Scan for the cell matching the given text and deliver its [X, Y] coordinate at center. 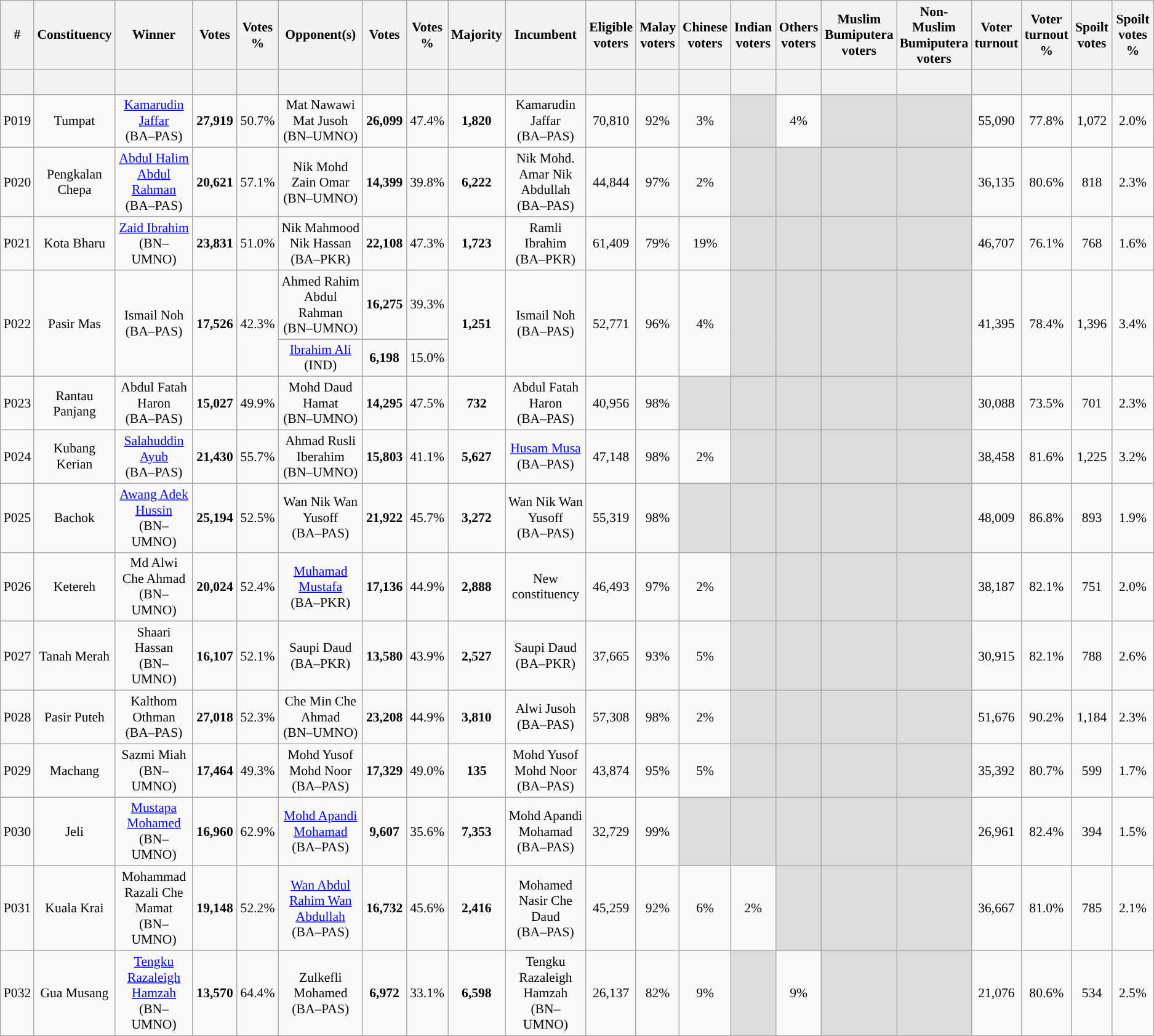
6,972 [384, 994]
81.0% [1046, 909]
Shaari Hassan(BN–UMNO) [154, 656]
15.0% [427, 358]
394 [1092, 832]
Mat Nawawi Mat Jusoh(BN–UMNO) [320, 121]
16,732 [384, 909]
2,416 [476, 909]
New constituency [545, 587]
95% [657, 771]
Salahuddin Ayub(BA–PAS) [154, 457]
Nik Mahmood Nik Hassan(BA–PKR) [320, 244]
81.6% [1046, 457]
1.7% [1132, 771]
47,148 [611, 457]
768 [1092, 244]
55,090 [996, 121]
19,148 [214, 909]
Machang [74, 771]
23,208 [384, 718]
96% [657, 324]
818 [1092, 182]
49.9% [258, 404]
76.1% [1046, 244]
44,844 [611, 182]
Ahmed Rahim Abdul Rahman(BN–UMNO) [320, 305]
Kuala Krai [74, 909]
P030 [17, 832]
52.2% [258, 909]
Gua Musang [74, 994]
2,888 [476, 587]
30,088 [996, 404]
57.1% [258, 182]
Mohd Daud Hamat(BN–UMNO) [320, 404]
46,493 [611, 587]
20,024 [214, 587]
13,580 [384, 656]
37,665 [611, 656]
Spoilt votes % [1132, 35]
15,803 [384, 457]
49.3% [258, 771]
41.1% [427, 457]
P026 [17, 587]
P023 [17, 404]
Tumpat [74, 121]
42.3% [258, 324]
3.2% [1132, 457]
52.3% [258, 718]
Md Alwi Che Ahmad(BN–UMNO) [154, 587]
19% [705, 244]
52.1% [258, 656]
48,009 [996, 518]
52.5% [258, 518]
1,184 [1092, 718]
Eligible voters [611, 35]
26,961 [996, 832]
15,027 [214, 404]
47.4% [427, 121]
73.5% [1046, 404]
36,135 [996, 182]
52.4% [258, 587]
39.3% [427, 305]
Kubang Kerian [74, 457]
788 [1092, 656]
Abdul Halim Abdul Rahman(BA–PAS) [154, 182]
Winner [154, 35]
Tanah Merah [74, 656]
Ketereh [74, 587]
1,225 [1092, 457]
57,308 [611, 718]
Ramli Ibrahim(BA–PKR) [545, 244]
99% [657, 832]
Non-Muslim Bumiputera voters [934, 35]
82% [657, 994]
P021 [17, 244]
3,810 [476, 718]
Zaid Ibrahim(BN–UMNO) [154, 244]
70,810 [611, 121]
26,137 [611, 994]
78.4% [1046, 324]
1,820 [476, 121]
Incumbent [545, 35]
Ibrahim Ali(IND) [320, 358]
Sazmi Miah(BN–UMNO) [154, 771]
38,458 [996, 457]
86.8% [1046, 518]
P020 [17, 182]
2.1% [1132, 909]
30,915 [996, 656]
Ahmad Rusli Iberahim(BN–UMNO) [320, 457]
3,272 [476, 518]
1,072 [1092, 121]
Pasir Puteh [74, 718]
599 [1092, 771]
6,222 [476, 182]
Pasir Mas [74, 324]
P029 [17, 771]
Indian voters [753, 35]
1.6% [1132, 244]
Kalthom Othman(BA–PAS) [154, 718]
# [17, 35]
39.8% [427, 182]
16,960 [214, 832]
Pengkalan Chepa [74, 182]
52,771 [611, 324]
36,667 [996, 909]
Muhamad Mustafa(BA–PKR) [320, 587]
45.6% [427, 909]
3.4% [1132, 324]
2.5% [1132, 994]
Husam Musa(BA–PAS) [545, 457]
P032 [17, 994]
Constituency [74, 35]
Others voters [799, 35]
14,399 [384, 182]
P027 [17, 656]
785 [1092, 909]
40,956 [611, 404]
38,187 [996, 587]
82.4% [1046, 832]
1,723 [476, 244]
Che Min Che Ahmad(BN–UMNO) [320, 718]
43,874 [611, 771]
45.7% [427, 518]
534 [1092, 994]
46,707 [996, 244]
51.0% [258, 244]
732 [476, 404]
9,607 [384, 832]
27,919 [214, 121]
16,107 [214, 656]
Wan Abdul Rahim Wan Abdullah(BA–PAS) [320, 909]
32,729 [611, 832]
1.9% [1132, 518]
P019 [17, 121]
35.6% [427, 832]
1,251 [476, 324]
90.2% [1046, 718]
135 [476, 771]
80.7% [1046, 771]
23,831 [214, 244]
Rantau Panjang [74, 404]
1.5% [1132, 832]
21,922 [384, 518]
Spoilt votes [1092, 35]
93% [657, 656]
Opponent(s) [320, 35]
6,198 [384, 358]
893 [1092, 518]
50.7% [258, 121]
17,329 [384, 771]
22,108 [384, 244]
1,396 [1092, 324]
47.5% [427, 404]
43.9% [427, 656]
P031 [17, 909]
21,430 [214, 457]
Voter turnout [996, 35]
33.1% [427, 994]
16,275 [384, 305]
20,621 [214, 182]
701 [1092, 404]
64.4% [258, 994]
41,395 [996, 324]
Nik Mohd. Amar Nik Abdullah(BA–PAS) [545, 182]
Malay voters [657, 35]
5,627 [476, 457]
P028 [17, 718]
45,259 [611, 909]
2,527 [476, 656]
7,353 [476, 832]
Chinese voters [705, 35]
27,018 [214, 718]
35,392 [996, 771]
21,076 [996, 994]
17,526 [214, 324]
Mohamed Nasir Che Daud(BA–PAS) [545, 909]
25,194 [214, 518]
13,570 [214, 994]
Mohammad Razali Che Mamat(BN–UMNO) [154, 909]
P025 [17, 518]
14,295 [384, 404]
61,409 [611, 244]
751 [1092, 587]
77.8% [1046, 121]
Zulkefli Mohamed(BA–PAS) [320, 994]
55,319 [611, 518]
26,099 [384, 121]
Majority [476, 35]
Mustapa Mohamed(BN–UMNO) [154, 832]
62.9% [258, 832]
6% [705, 909]
Muslim Bumiputera voters [859, 35]
49.0% [427, 771]
51,676 [996, 718]
Nik Mohd Zain Omar(BN–UMNO) [320, 182]
Kota Bharu [74, 244]
Alwi Jusoh(BA–PAS) [545, 718]
79% [657, 244]
47.3% [427, 244]
Jeli [74, 832]
55.7% [258, 457]
Awang Adek Hussin(BN–UMNO) [154, 518]
P024 [17, 457]
P022 [17, 324]
Voter turnout % [1046, 35]
6,598 [476, 994]
Bachok [74, 518]
17,136 [384, 587]
2.6% [1132, 656]
17,464 [214, 771]
3% [705, 121]
